Pinpoint the cell where the given text exists, returning its [X, Y] midpoint coordinate. 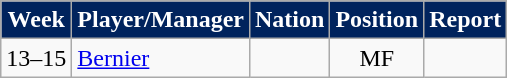
Position [377, 20]
Nation [289, 20]
13–15 [36, 58]
MF [377, 58]
Week [36, 20]
Player/Manager [161, 20]
Report [466, 20]
Bernier [161, 58]
